Detect which cell encompasses the target text, then output its (x, y) center coordinate. 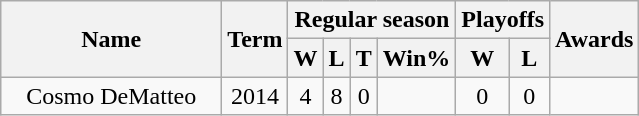
8 (336, 96)
Playoffs (503, 20)
Win% (416, 58)
2014 (255, 96)
Name (112, 39)
Term (255, 39)
Regular season (372, 20)
Cosmo DeMatteo (112, 96)
Awards (594, 39)
T (364, 58)
4 (306, 96)
